Search for the cell housing the specified text and yield its [x, y] center coordinate. 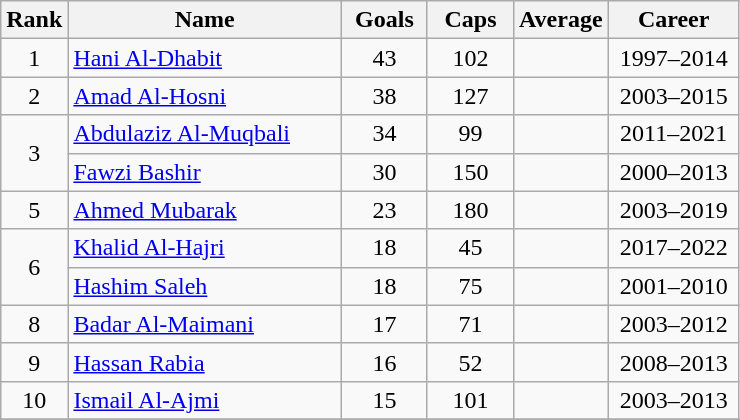
Average [562, 20]
52 [470, 362]
8 [34, 324]
1997–2014 [674, 58]
45 [470, 248]
180 [470, 210]
Career [674, 20]
127 [470, 96]
2003–2013 [674, 400]
101 [470, 400]
6 [34, 267]
1 [34, 58]
Name [205, 20]
Ismail Al-Ajmi [205, 400]
2 [34, 96]
30 [384, 172]
34 [384, 134]
Ahmed Mubarak [205, 210]
Badar Al-Maimani [205, 324]
5 [34, 210]
Hashim Saleh [205, 286]
43 [384, 58]
Rank [34, 20]
Khalid Al-Hajri [205, 248]
23 [384, 210]
2003–2015 [674, 96]
Fawzi Bashir [205, 172]
102 [470, 58]
10 [34, 400]
16 [384, 362]
17 [384, 324]
2017–2022 [674, 248]
Hani Al-Dhabit [205, 58]
Hassan Rabia [205, 362]
2011–2021 [674, 134]
75 [470, 286]
3 [34, 153]
2008–2013 [674, 362]
71 [470, 324]
2003–2019 [674, 210]
150 [470, 172]
Abdulaziz Al-Muqbali [205, 134]
2000–2013 [674, 172]
Amad Al-Hosni [205, 96]
15 [384, 400]
38 [384, 96]
Caps [470, 20]
Goals [384, 20]
9 [34, 362]
99 [470, 134]
2001–2010 [674, 286]
2003–2012 [674, 324]
